From the cell containing the given text, extract its center point as (X, Y) coordinate. 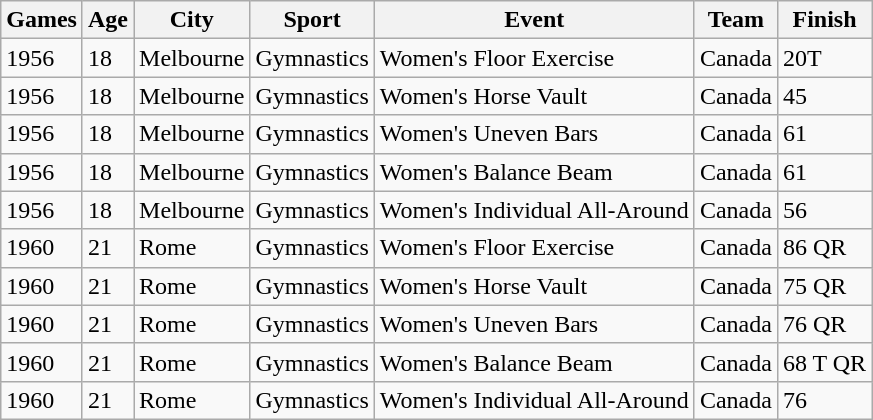
86 QR (824, 248)
Team (736, 20)
68 T QR (824, 362)
76 (824, 400)
76 QR (824, 324)
Sport (312, 20)
Games (42, 20)
Finish (824, 20)
20T (824, 58)
Age (108, 20)
56 (824, 210)
45 (824, 96)
City (192, 20)
75 QR (824, 286)
Event (534, 20)
